Output the [X, Y] coordinate of the center of the cell containing the given text.  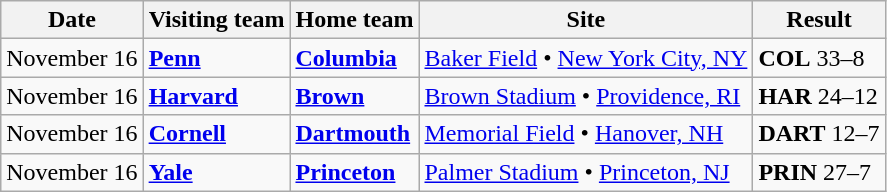
Date [72, 20]
COL 33–8 [819, 58]
Penn [216, 58]
PRIN 27–7 [819, 172]
Home team [354, 20]
Palmer Stadium • Princeton, NJ [586, 172]
Columbia [354, 58]
HAR 24–12 [819, 96]
Cornell [216, 134]
Dartmouth [354, 134]
Brown Stadium • Providence, RI [586, 96]
Site [586, 20]
Result [819, 20]
Visiting team [216, 20]
Yale [216, 172]
Memorial Field • Hanover, NH [586, 134]
Harvard [216, 96]
Baker Field • New York City, NY [586, 58]
Brown [354, 96]
Princeton [354, 172]
DART 12–7 [819, 134]
